From the cell containing the given text, extract its center point as [X, Y] coordinate. 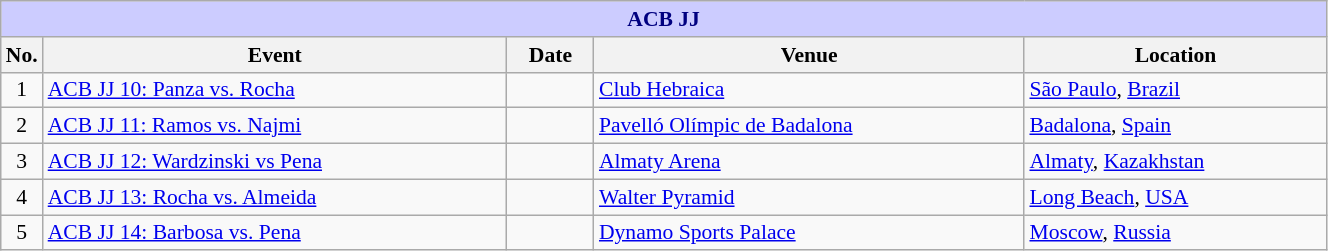
5 [22, 233]
Location [1175, 55]
Walter Pyramid [809, 197]
No. [22, 55]
Long Beach, USA [1175, 197]
Venue [809, 55]
ACB JJ 14: Barbosa vs. Pena [275, 233]
Event [275, 55]
1 [22, 90]
ACB JJ 13: Rocha vs. Almeida [275, 197]
ACB JJ 12: Wardzinski vs Pena [275, 162]
Almaty Arena [809, 162]
Dynamo Sports Palace [809, 233]
Club Hebraica [809, 90]
ACB JJ 10: Panza vs. Rocha [275, 90]
Date [550, 55]
São Paulo, Brazil [1175, 90]
Almaty, Kazakhstan [1175, 162]
ACB JJ [664, 19]
Pavelló Olímpic de Badalona [809, 126]
Moscow, Russia [1175, 233]
4 [22, 197]
ACB JJ 11: Ramos vs. Najmi [275, 126]
3 [22, 162]
2 [22, 126]
Badalona, Spain [1175, 126]
